Capture the cell that displays the provided text and extract its [x, y] central coordinate. 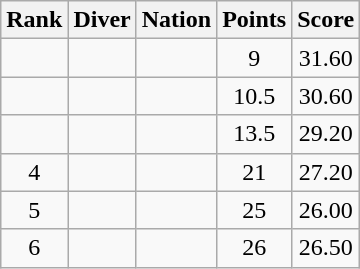
Nation [176, 20]
9 [254, 58]
27.20 [326, 172]
26.00 [326, 210]
21 [254, 172]
13.5 [254, 134]
25 [254, 210]
Diver [102, 20]
29.20 [326, 134]
26 [254, 248]
30.60 [326, 96]
5 [34, 210]
31.60 [326, 58]
6 [34, 248]
Rank [34, 20]
Score [326, 20]
10.5 [254, 96]
26.50 [326, 248]
4 [34, 172]
Points [254, 20]
